Return the (x, y) coordinate for the center point of the cell that contains the specified text.  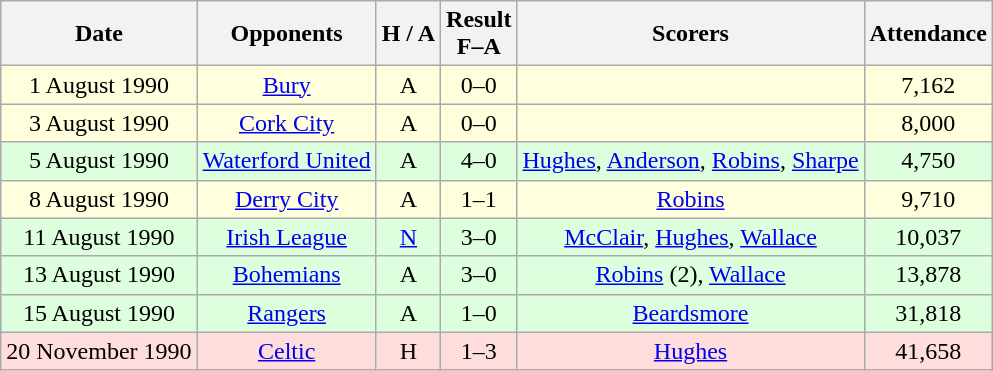
McClair, Hughes, Wallace (690, 237)
N (408, 237)
Robins (690, 199)
5 August 1990 (99, 161)
7,162 (928, 85)
Date (99, 34)
Hughes (690, 351)
8 August 1990 (99, 199)
Rangers (286, 313)
20 November 1990 (99, 351)
Celtic (286, 351)
1–1 (479, 199)
Hughes, Anderson, Robins, Sharpe (690, 161)
1 August 1990 (99, 85)
Opponents (286, 34)
1–0 (479, 313)
Robins (2), Wallace (690, 275)
41,658 (928, 351)
Irish League (286, 237)
Scorers (690, 34)
1–3 (479, 351)
Attendance (928, 34)
13,878 (928, 275)
8,000 (928, 123)
Bohemians (286, 275)
3 August 1990 (99, 123)
11 August 1990 (99, 237)
H / A (408, 34)
Waterford United (286, 161)
9,710 (928, 199)
13 August 1990 (99, 275)
Beardsmore (690, 313)
Derry City (286, 199)
H (408, 351)
4–0 (479, 161)
ResultF–A (479, 34)
Bury (286, 85)
15 August 1990 (99, 313)
31,818 (928, 313)
Cork City (286, 123)
10,037 (928, 237)
4,750 (928, 161)
